Detect which cell encompasses the target text, then output its (x, y) center coordinate. 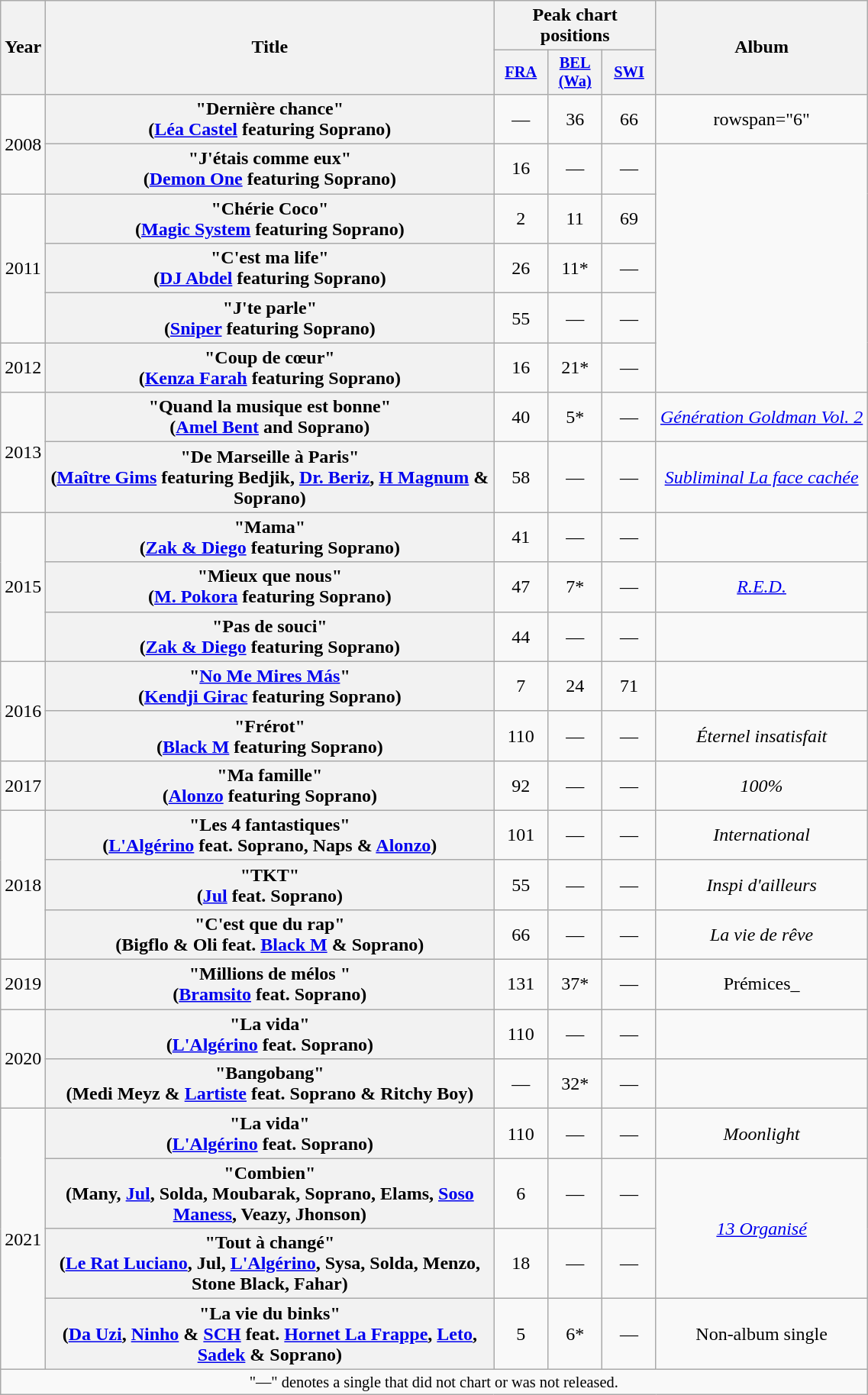
131 (521, 985)
7 (521, 686)
R.E.D. (761, 586)
32* (576, 1084)
La vie de rêve (761, 935)
"TKT"(Jul feat. Soprano) (270, 884)
11 (576, 218)
26 (521, 269)
Génération Goldman Vol. 2 (761, 417)
Album (761, 47)
rowspan="6" (761, 119)
18 (521, 1264)
24 (576, 686)
11* (576, 269)
21* (576, 368)
Peak chart positions (576, 26)
International (761, 835)
7* (576, 586)
13 Organisé (761, 1229)
"La vie du binks"(Da Uzi, Ninho & SCH feat. Hornet La Frappe, Leto, Sadek & Soprano) (270, 1334)
"Ma famille"(Alonzo featuring Soprano) (270, 785)
2020 (23, 1059)
Inspi d'ailleurs (761, 884)
"Combien"(Many, Jul, Solda, Moubarak, Soprano, Elams, Soso Maness, Veazy, Jhonson) (270, 1193)
"Dernière chance"(Léa Castel featuring Soprano) (270, 119)
92 (521, 785)
"—" denotes a single that did not chart or was not released. (434, 1382)
"Frérot"(Black M featuring Soprano) (270, 736)
"Tout à changé"(Le Rat Luciano, Jul, L'Algérino, Sysa, Solda, Menzo, Stone Black, Fahar) (270, 1264)
2021 (23, 1238)
SWI (629, 73)
Moonlight (761, 1133)
2016 (23, 711)
47 (521, 586)
2008 (23, 144)
2013 (23, 452)
58 (521, 477)
"Chérie Coco"(Magic System featuring Soprano) (270, 218)
"Mieux que nous"(M. Pokora featuring Soprano) (270, 586)
"Les 4 fantastiques"(L'Algérino feat. Soprano, Naps & Alonzo) (270, 835)
"Pas de souci"(Zak & Diego featuring Soprano) (270, 637)
"Bangobang"(Medi Meyz & Lartiste feat. Soprano & Ritchy Boy) (270, 1084)
"Millions de mélos "(Bramsito feat. Soprano) (270, 985)
36 (576, 119)
"J'étais comme eux"(Demon One featuring Soprano) (270, 170)
2012 (23, 368)
2018 (23, 884)
41 (521, 538)
"C'est que du rap"(Bigflo & Oli feat. Black M & Soprano) (270, 935)
100% (761, 785)
2019 (23, 985)
Éternel insatisfait (761, 736)
"Quand la musique est bonne"(Amel Bent and Soprano) (270, 417)
"De Marseille à Paris"(Maître Gims featuring Bedjik, Dr. Beriz, H Magnum & Soprano) (270, 477)
37* (576, 985)
Title (270, 47)
Non-album single (761, 1334)
"Coup de cœur"(Kenza Farah featuring Soprano) (270, 368)
2 (521, 218)
Year (23, 47)
6* (576, 1334)
"C'est ma life"(DJ Abdel featuring Soprano) (270, 269)
2011 (23, 269)
5* (576, 417)
Subliminal La face cachée (761, 477)
"Mama"(Zak & Diego featuring Soprano) (270, 538)
"J'te parle"(Sniper featuring Soprano) (270, 318)
6 (521, 1193)
Prémices_ (761, 985)
101 (521, 835)
2017 (23, 785)
69 (629, 218)
BEL(Wa) (576, 73)
FRA (521, 73)
71 (629, 686)
44 (521, 637)
2015 (23, 586)
40 (521, 417)
"No Me Mires Más"(Kendji Girac featuring Soprano) (270, 686)
5 (521, 1334)
